Find where the given text appears and provide that cell's center as (x, y) coordinate. 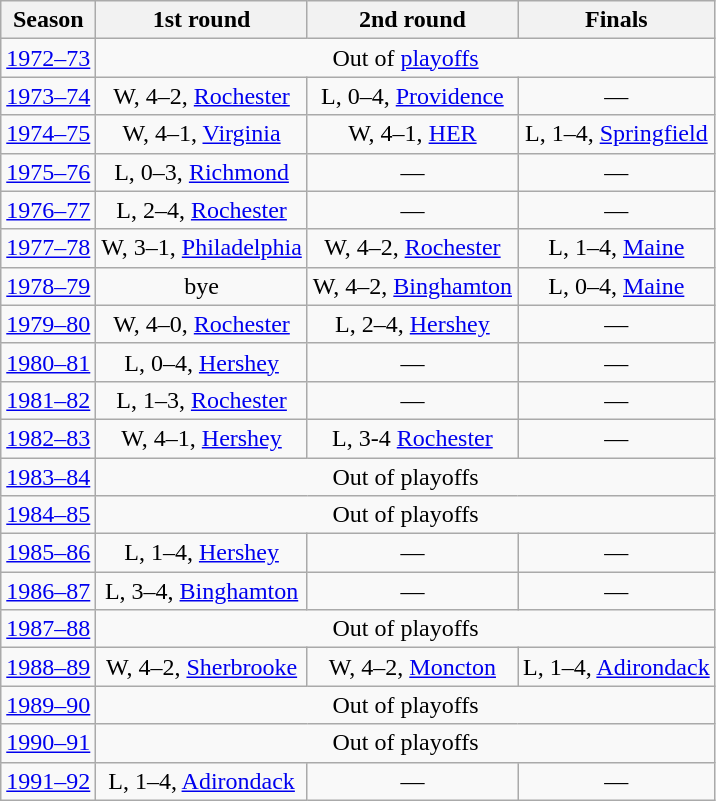
W, 4–1, Hershey (202, 438)
bye (202, 286)
W, 4–2, Sherbrooke (202, 667)
1985–86 (48, 553)
1978–79 (48, 286)
1990–91 (48, 743)
1989–90 (48, 705)
1991–92 (48, 781)
1979–80 (48, 324)
L, 0–4, Hershey (202, 362)
1st round (202, 20)
1987–88 (48, 629)
2nd round (412, 20)
1988–89 (48, 667)
W, 4–1, Virginia (202, 134)
L, 3–4, Binghamton (202, 591)
W, 4–1, HER (412, 134)
W, 4–2, Binghamton (412, 286)
L, 3-4 Rochester (412, 438)
1984–85 (48, 515)
1973–74 (48, 96)
L, 0–4, Maine (617, 286)
L, 1–3, Rochester (202, 400)
1977–78 (48, 248)
1980–81 (48, 362)
1974–75 (48, 134)
W, 3–1, Philadelphia (202, 248)
1981–82 (48, 400)
L, 1–4, Springfield (617, 134)
L, 2–4, Hershey (412, 324)
W, 4–0, Rochester (202, 324)
L, 1–4, Maine (617, 248)
Season (48, 20)
W, 4–2, Moncton (412, 667)
1983–84 (48, 477)
L, 2–4, Rochester (202, 210)
1982–83 (48, 438)
1976–77 (48, 210)
Finals (617, 20)
1986–87 (48, 591)
1972–73 (48, 58)
L, 0–4, Providence (412, 96)
L, 0–3, Richmond (202, 172)
1975–76 (48, 172)
L, 1–4, Hershey (202, 553)
